Search for the cell housing the specified text and yield its [X, Y] center coordinate. 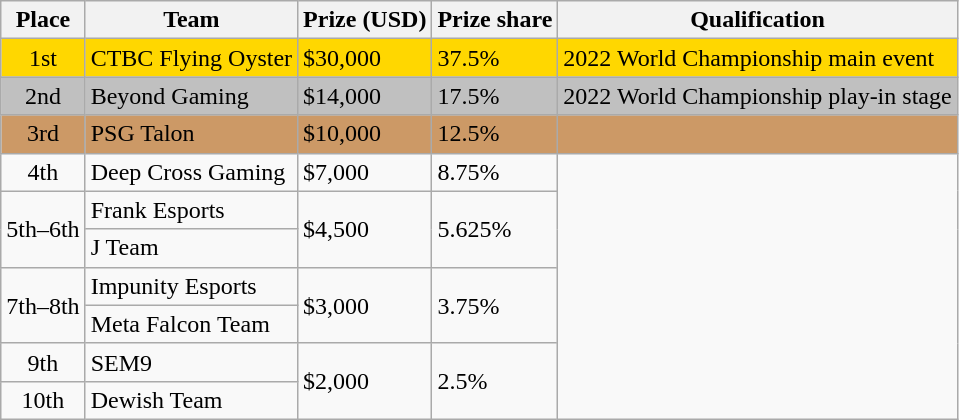
Prize (USD) [365, 20]
Qualification [758, 20]
Deep Cross Gaming [191, 172]
Impunity Esports [191, 286]
1st [43, 58]
CTBC Flying Oyster [191, 58]
Team [191, 20]
$30,000 [365, 58]
Beyond Gaming [191, 96]
$2,000 [365, 381]
J Team [191, 248]
9th [43, 362]
37.5% [495, 58]
2nd [43, 96]
$14,000 [365, 96]
$4,500 [365, 229]
12.5% [495, 134]
5.625% [495, 229]
$3,000 [365, 305]
PSG Talon [191, 134]
Dewish Team [191, 400]
$10,000 [365, 134]
SEM9 [191, 362]
17.5% [495, 96]
$7,000 [365, 172]
2022 World Championship play-in stage [758, 96]
Frank Esports [191, 210]
3rd [43, 134]
4th [43, 172]
Place [43, 20]
5th–6th [43, 229]
10th [43, 400]
3.75% [495, 305]
2.5% [495, 381]
7th–8th [43, 305]
8.75% [495, 172]
Meta Falcon Team [191, 324]
2022 World Championship main event [758, 58]
Prize share [495, 20]
